Scan for the cell matching the given text and deliver its (X, Y) coordinate at center. 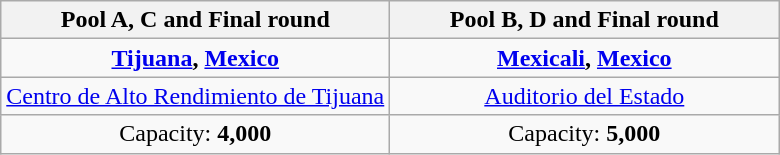
Mexicali, Mexico (584, 58)
Capacity: 4,000 (196, 134)
Centro de Alto Rendimiento de Tijuana (196, 96)
Pool A, C and Final round (196, 20)
Auditorio del Estado (584, 96)
Tijuana, Mexico (196, 58)
Pool B, D and Final round (584, 20)
Capacity: 5,000 (584, 134)
